Detect which cell encompasses the target text, then output its [x, y] center coordinate. 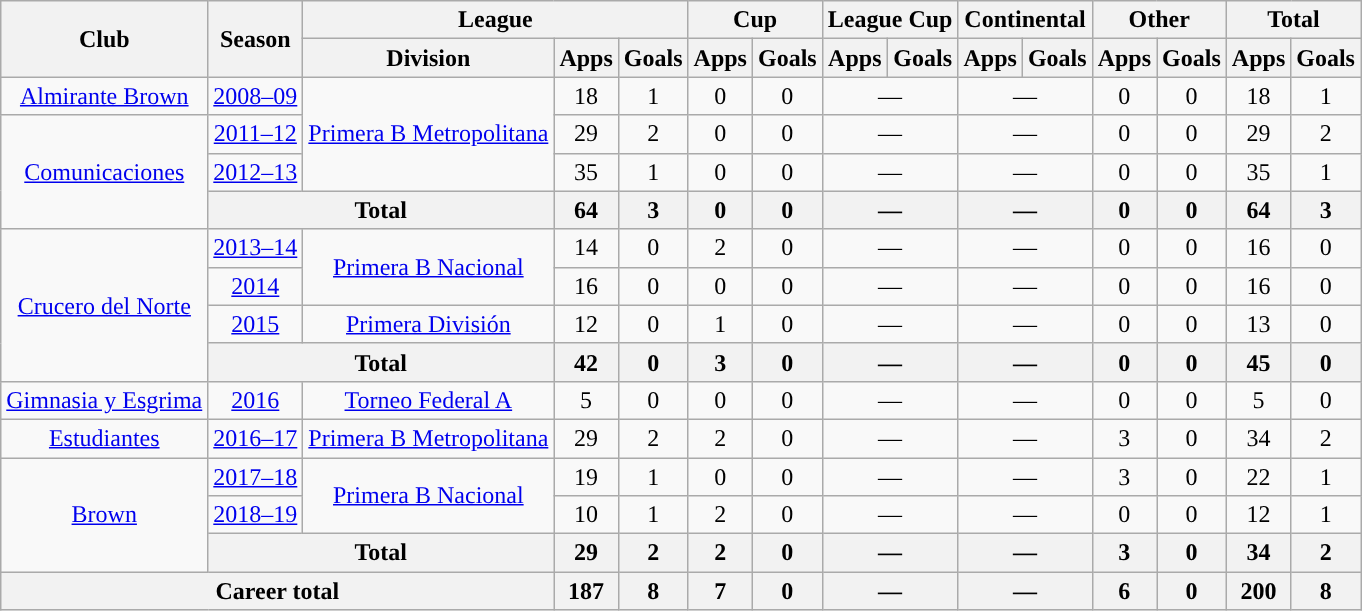
2013–14 [256, 248]
Primera División [428, 324]
League [496, 20]
Season [256, 39]
2017–18 [256, 477]
Club [104, 39]
Comunicaciones [104, 172]
2014 [256, 286]
Continental [1025, 20]
2018–19 [256, 515]
42 [586, 362]
2016–17 [256, 438]
Career total [278, 591]
6 [1124, 591]
45 [1258, 362]
2011–12 [256, 134]
10 [586, 515]
2015 [256, 324]
2016 [256, 400]
Other [1159, 20]
Brown [104, 515]
13 [1258, 324]
22 [1258, 477]
2008–09 [256, 96]
19 [586, 477]
187 [586, 591]
Gimnasia y Esgrima [104, 400]
League Cup [890, 20]
Estudiantes [104, 438]
2012–13 [256, 172]
Cup [755, 20]
Almirante Brown [104, 96]
Division [428, 58]
Crucero del Norte [104, 305]
Torneo Federal A [428, 400]
200 [1258, 591]
7 [720, 591]
14 [586, 248]
